Extract the (x, y) coordinate from the center of the cell holding the provided text.  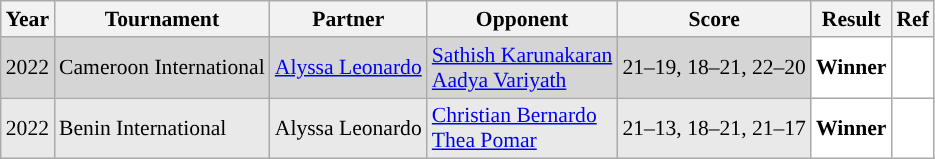
21–13, 18–21, 21–17 (714, 128)
Opponent (522, 19)
Christian Bernardo Thea Pomar (522, 128)
21–19, 18–21, 22–20 (714, 68)
Ref (912, 19)
Benin International (162, 128)
Result (852, 19)
Cameroon International (162, 68)
Partner (348, 19)
Score (714, 19)
Tournament (162, 19)
Sathish Karunakaran Aadya Variyath (522, 68)
Year (28, 19)
